Find where the given text appears and provide that cell's center as [x, y] coordinate. 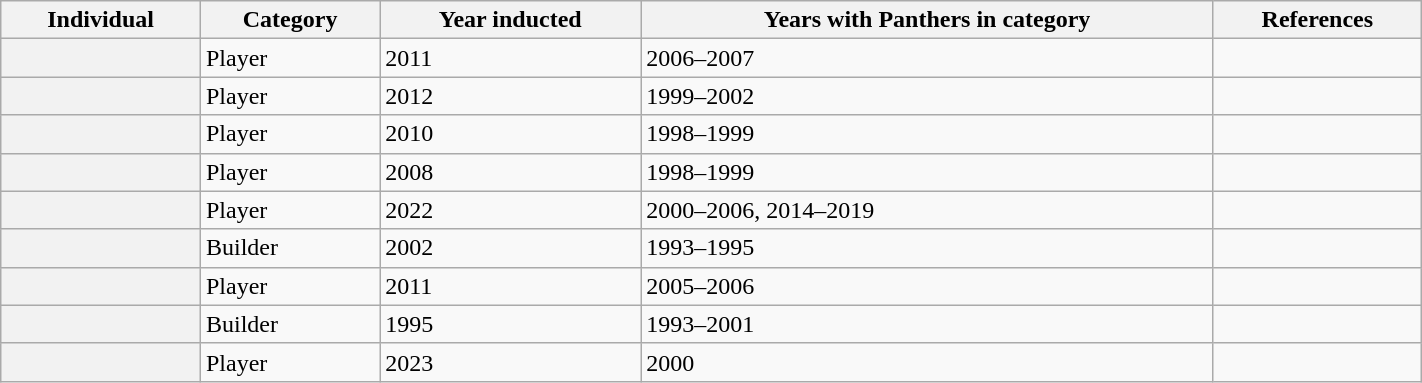
2022 [510, 210]
1995 [510, 324]
2006–2007 [928, 58]
2008 [510, 172]
2000 [928, 362]
Individual [101, 20]
2005–2006 [928, 286]
Category [290, 20]
2010 [510, 134]
1999–2002 [928, 96]
2002 [510, 248]
References [1317, 20]
Year inducted [510, 20]
2012 [510, 96]
1993–2001 [928, 324]
1993–1995 [928, 248]
Years with Panthers in category [928, 20]
2000–2006, 2014–2019 [928, 210]
2023 [510, 362]
